Output the (X, Y) coordinate of the center of the cell containing the given text.  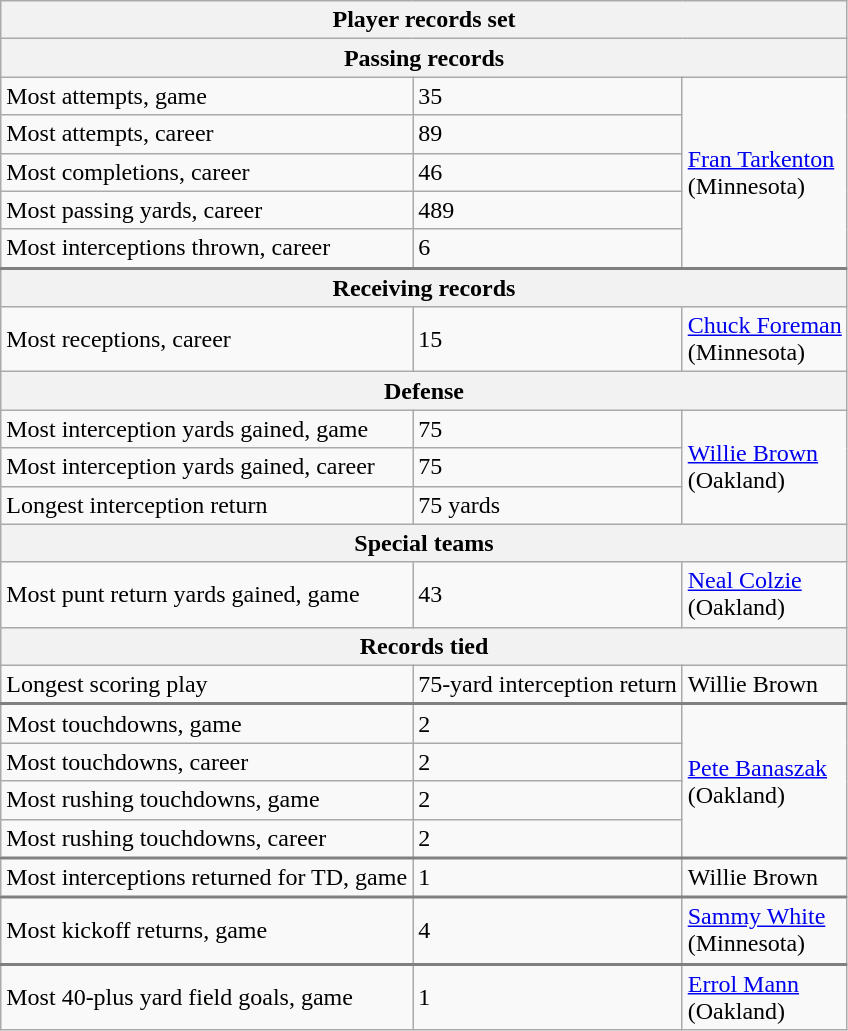
Most interceptions returned for TD, game (207, 878)
Longest scoring play (207, 684)
Passing records (424, 58)
Defense (424, 391)
Most rushing touchdowns, game (207, 800)
Most 40-plus yard field goals, game (207, 997)
Receiving records (424, 288)
Most touchdowns, game (207, 724)
489 (548, 210)
75-yard interception return (548, 684)
Records tied (424, 646)
Willie Brown(Oakland) (764, 467)
6 (548, 248)
35 (548, 96)
Pete Banaszak(Oakland) (764, 781)
75 yards (548, 505)
Most interception yards gained, game (207, 429)
Sammy White(Minnesota) (764, 930)
Most passing yards, career (207, 210)
15 (548, 340)
4 (548, 930)
Most attempts, career (207, 134)
Most interception yards gained, career (207, 467)
Neal Colzie(Oakland) (764, 594)
Most completions, career (207, 172)
Special teams (424, 543)
Most receptions, career (207, 340)
Errol Mann(Oakland) (764, 997)
Chuck Foreman(Minnesota) (764, 340)
46 (548, 172)
Most kickoff returns, game (207, 930)
Fran Tarkenton(Minnesota) (764, 172)
Most punt return yards gained, game (207, 594)
Player records set (424, 20)
Most touchdowns, career (207, 762)
Most attempts, game (207, 96)
89 (548, 134)
Most interceptions thrown, career (207, 248)
43 (548, 594)
Most rushing touchdowns, career (207, 838)
Longest interception return (207, 505)
